From the cell containing the given text, extract its center point as (x, y) coordinate. 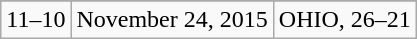
November 24, 2015 (172, 20)
OHIO, 26–21 (344, 20)
11–10 (36, 20)
